Return the (x, y) coordinate for the center point of the cell that contains the specified text.  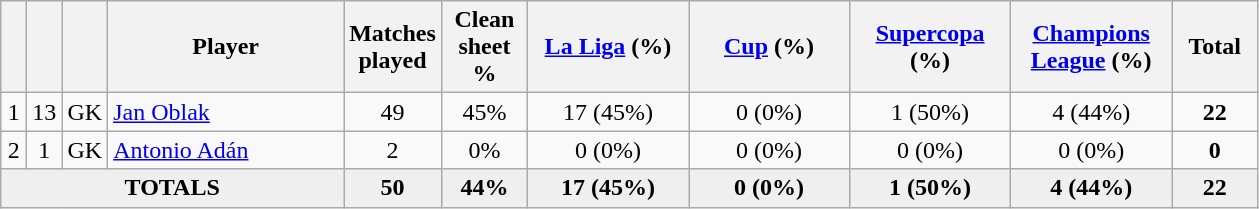
Total (1215, 47)
50 (393, 188)
0 (1215, 150)
Cup (%) (768, 47)
Champions League (%) (1092, 47)
Matches played (393, 47)
Jan Oblak (226, 112)
44% (484, 188)
Player (226, 47)
13 (44, 112)
La Liga (%) (608, 47)
Clean sheet % (484, 47)
TOTALS (172, 188)
45% (484, 112)
0% (484, 150)
Supercopa (%) (930, 47)
Antonio Adán (226, 150)
49 (393, 112)
